Determine the [x, y] coordinate at the center of the cell enclosing the given text.  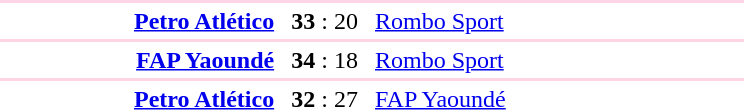
34 : 18 [325, 60]
FAP Yaoundé [138, 60]
Petro Atlético [138, 21]
33 : 20 [325, 21]
